Provide the (X, Y) coordinate of the cell's center where the given text is located.  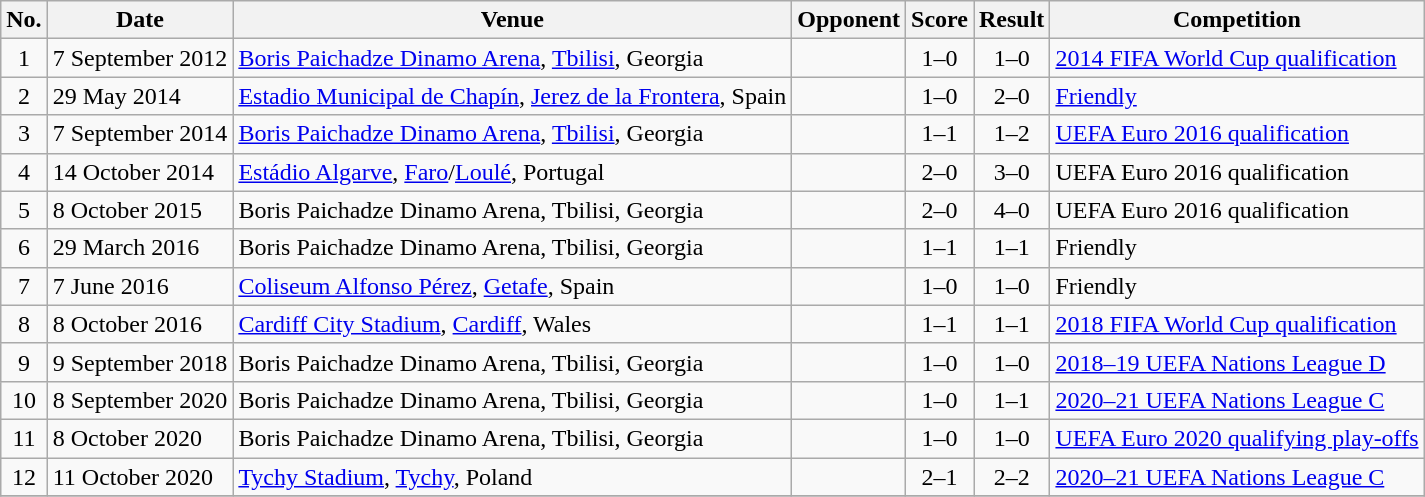
4 (24, 172)
11 October 2020 (140, 477)
2018 FIFA World Cup qualification (1237, 324)
Competition (1237, 20)
Opponent (849, 20)
Cardiff City Stadium, Cardiff, Wales (512, 324)
Venue (512, 20)
No. (24, 20)
UEFA Euro 2020 qualifying play-offs (1237, 438)
5 (24, 210)
7 September 2012 (140, 58)
3–0 (1012, 172)
Result (1012, 20)
6 (24, 248)
7 June 2016 (140, 286)
Tychy Stadium, Tychy, Poland (512, 477)
8 (24, 324)
8 September 2020 (140, 400)
1–2 (1012, 134)
7 (24, 286)
Score (940, 20)
10 (24, 400)
9 September 2018 (140, 362)
2 (24, 96)
1 (24, 58)
Estadio Municipal de Chapín, Jerez de la Frontera, Spain (512, 96)
29 March 2016 (140, 248)
4–0 (1012, 210)
Coliseum Alfonso Pérez, Getafe, Spain (512, 286)
2–1 (940, 477)
11 (24, 438)
2014 FIFA World Cup qualification (1237, 58)
Estádio Algarve, Faro/Loulé, Portugal (512, 172)
29 May 2014 (140, 96)
14 October 2014 (140, 172)
2018–19 UEFA Nations League D (1237, 362)
Date (140, 20)
9 (24, 362)
8 October 2016 (140, 324)
3 (24, 134)
2–2 (1012, 477)
8 October 2015 (140, 210)
12 (24, 477)
8 October 2020 (140, 438)
7 September 2014 (140, 134)
